Extract the [x, y] coordinate from the center of the cell holding the provided text.  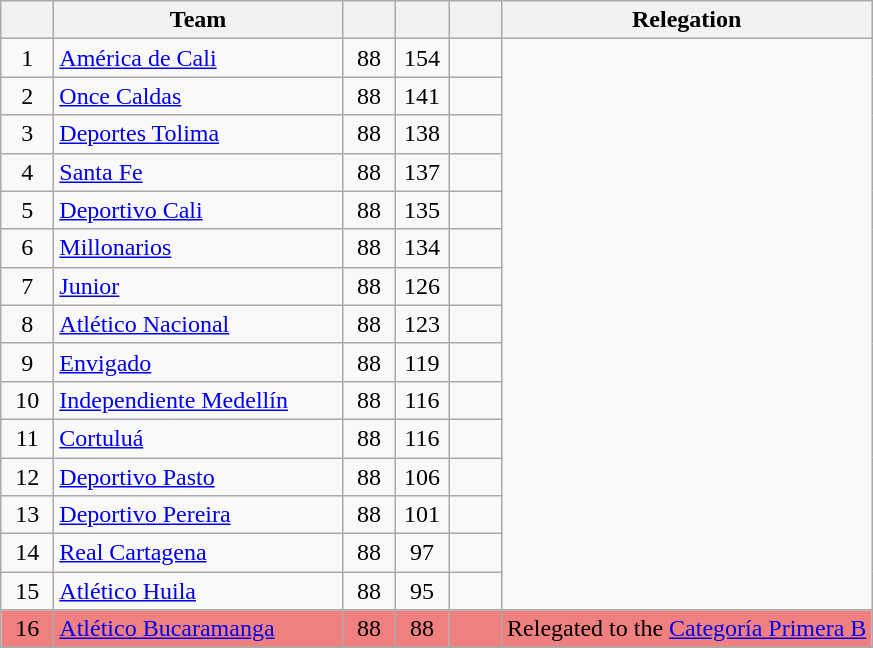
11 [28, 438]
Deportivo Cali [198, 210]
134 [422, 248]
Santa Fe [198, 172]
5 [28, 210]
16 [28, 629]
Real Cartagena [198, 553]
95 [422, 591]
6 [28, 248]
10 [28, 400]
Deportivo Pereira [198, 515]
13 [28, 515]
Envigado [198, 362]
Atlético Bucaramanga [198, 629]
12 [28, 477]
Relegated to the Categoría Primera B [687, 629]
América de Cali [198, 58]
3 [28, 134]
141 [422, 96]
8 [28, 324]
Relegation [687, 20]
101 [422, 515]
137 [422, 172]
Independiente Medellín [198, 400]
9 [28, 362]
Once Caldas [198, 96]
Junior [198, 286]
14 [28, 553]
106 [422, 477]
15 [28, 591]
1 [28, 58]
Atlético Huila [198, 591]
126 [422, 286]
135 [422, 210]
4 [28, 172]
Deportivo Pasto [198, 477]
123 [422, 324]
Deportes Tolima [198, 134]
154 [422, 58]
7 [28, 286]
Millonarios [198, 248]
119 [422, 362]
Team [198, 20]
2 [28, 96]
138 [422, 134]
Cortuluá [198, 438]
Atlético Nacional [198, 324]
97 [422, 553]
